For the text-containing cell, return its midpoint in (X, Y) coordinate format. 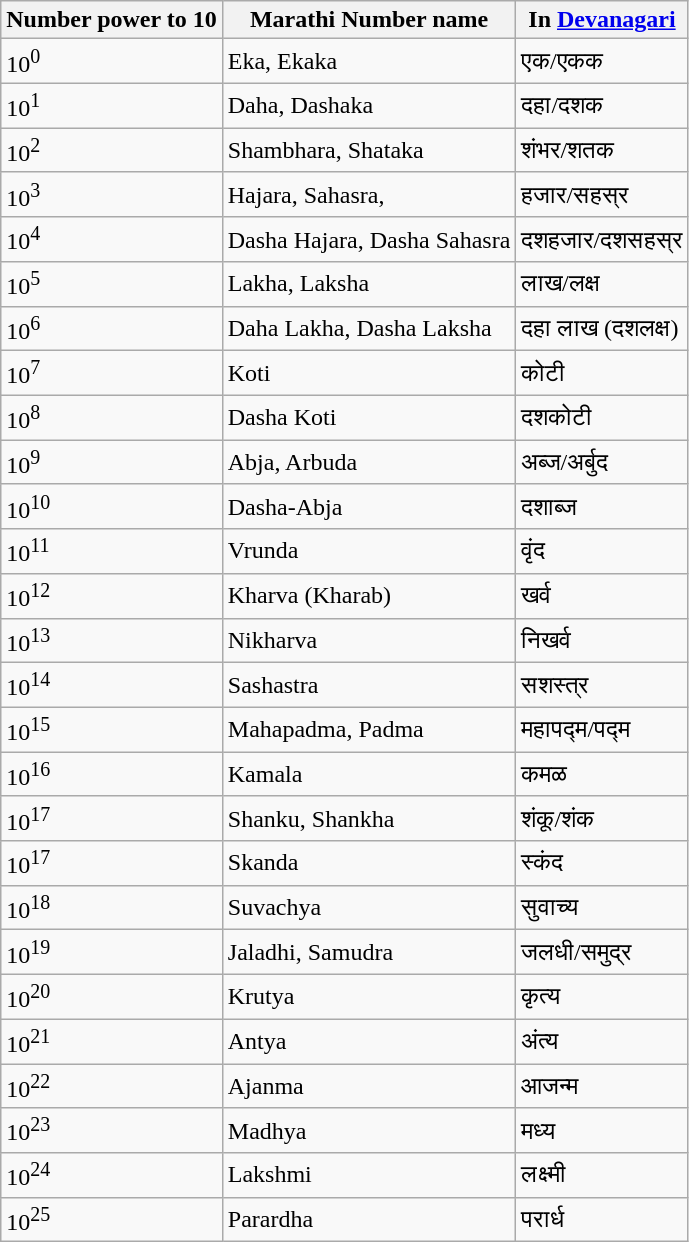
Marathi Number name (369, 20)
निखर्व (602, 640)
शंभर/शतक (602, 150)
स्कंद (602, 864)
दहा/दशक (602, 106)
108 (112, 418)
Shanku, Shankha (369, 818)
Skanda (369, 864)
104 (112, 240)
जलधी/समुद्र (602, 952)
1023 (112, 1130)
1025 (112, 1220)
1024 (112, 1176)
शंकू/शंक (602, 818)
दशकोटी (602, 418)
Madhya (369, 1130)
Lakshmi (369, 1176)
1015 (112, 730)
महापद्म/पद्म (602, 730)
Kharva (Kharab) (369, 596)
Sashastra (369, 686)
Abja, Arbuda (369, 462)
Mahapadma, Padma (369, 730)
1013 (112, 640)
दहा लाख (दशलक्ष) (602, 328)
Lakha, Laksha (369, 284)
Daha Lakha, Dasha Laksha (369, 328)
Jaladhi, Samudra (369, 952)
वृंद (602, 552)
109 (112, 462)
कमळ (602, 774)
अंत्य (602, 1042)
Vrunda (369, 552)
खर्व (602, 596)
107 (112, 374)
1014 (112, 686)
Dasha Koti (369, 418)
लक्ष्मी (602, 1176)
कृत्य (602, 996)
1019 (112, 952)
परार्ध (602, 1220)
Dasha-Abja (369, 506)
Suvachya (369, 908)
सशस्त्र (602, 686)
Parardha (369, 1220)
Kamala (369, 774)
101 (112, 106)
Eka, Ekaka (369, 62)
1011 (112, 552)
Antya (369, 1042)
1016 (112, 774)
1010 (112, 506)
Krutya (369, 996)
102 (112, 150)
लाख/लक्ष (602, 284)
1021 (112, 1042)
दशहजार/दशसहस्र (602, 240)
Daha, Dashaka (369, 106)
Shambhara, Shataka (369, 150)
1012 (112, 596)
Nikharva (369, 640)
105 (112, 284)
सुवाच्य (602, 908)
Koti (369, 374)
Dasha Hajara, Dasha Sahasra (369, 240)
In Devanagari (602, 20)
Hajara, Sahasra, (369, 194)
मध्य (602, 1130)
दशाब्ज (602, 506)
Ajanma (369, 1086)
Number power to 10 (112, 20)
एक/एकक (602, 62)
106 (112, 328)
कोटी (602, 374)
हजार/सहस्र (602, 194)
1018 (112, 908)
100 (112, 62)
103 (112, 194)
अब्ज/अर्बुद (602, 462)
1022 (112, 1086)
1020 (112, 996)
आजन्म (602, 1086)
